For the text-containing cell, return its midpoint in (X, Y) coordinate format. 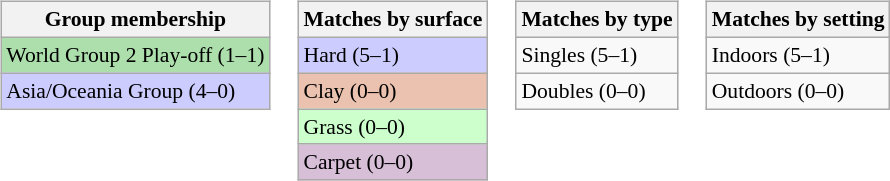
Outdoors (0–0) (798, 91)
Indoors (5–1) (798, 55)
Matches by type (596, 20)
Clay (0–0) (394, 91)
Grass (0–0) (394, 127)
Matches by surface (394, 20)
Hard (5–1) (394, 55)
Carpet (0–0) (394, 162)
Doubles (0–0) (596, 91)
Group membership (135, 20)
Asia/Oceania Group (4–0) (135, 91)
Singles (5–1) (596, 55)
Matches by setting (798, 20)
World Group 2 Play-off (1–1) (135, 55)
